Capture the cell that displays the provided text and extract its (X, Y) central coordinate. 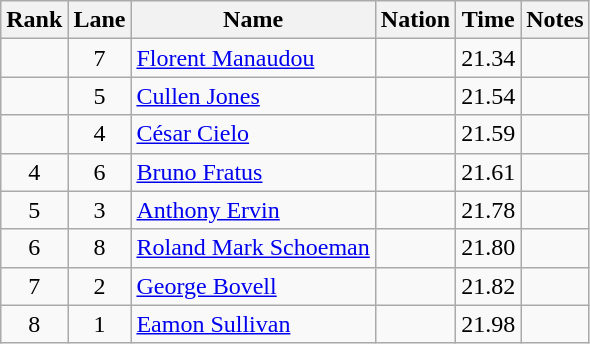
Time (488, 20)
21.80 (488, 248)
Lane (100, 20)
César Cielo (253, 134)
3 (100, 210)
21.61 (488, 172)
2 (100, 286)
Rank (34, 20)
Nation (415, 20)
Anthony Ervin (253, 210)
21.98 (488, 324)
1 (100, 324)
Eamon Sullivan (253, 324)
21.59 (488, 134)
George Bovell (253, 286)
21.54 (488, 96)
21.78 (488, 210)
Roland Mark Schoeman (253, 248)
Notes (555, 20)
Name (253, 20)
21.82 (488, 286)
Florent Manaudou (253, 58)
Cullen Jones (253, 96)
21.34 (488, 58)
Bruno Fratus (253, 172)
